Capture the cell that displays the provided text and extract its (X, Y) central coordinate. 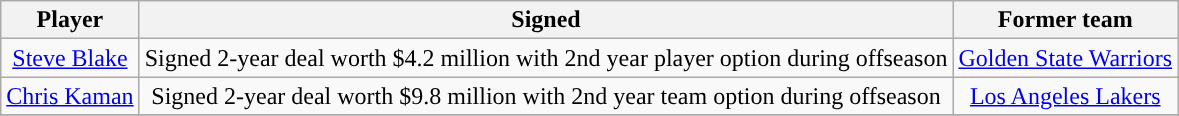
Player (70, 20)
Los Angeles Lakers (1066, 96)
Signed (546, 20)
Former team (1066, 20)
Golden State Warriors (1066, 58)
Chris Kaman (70, 96)
Signed 2-year deal worth $4.2 million with 2nd year player option during offseason (546, 58)
Signed 2-year deal worth $9.8 million with 2nd year team option during offseason (546, 96)
Steve Blake (70, 58)
